Scan for the cell matching the given text and deliver its [X, Y] coordinate at center. 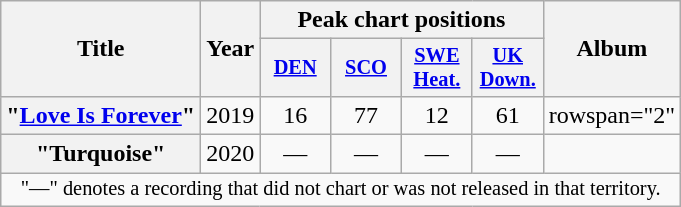
77 [366, 115]
12 [436, 115]
Peak chart positions [402, 20]
Year [230, 49]
rowspan="2" [612, 115]
SWEHeat. [436, 68]
2019 [230, 115]
SCO [366, 68]
"Turquoise" [101, 154]
2020 [230, 154]
Album [612, 49]
"—" denotes a recording that did not chart or was not released in that territory. [341, 190]
DEN [296, 68]
61 [508, 115]
"Love Is Forever" [101, 115]
16 [296, 115]
UKDown. [508, 68]
Title [101, 49]
